Extract the [X, Y] coordinate from the center of the cell holding the provided text.  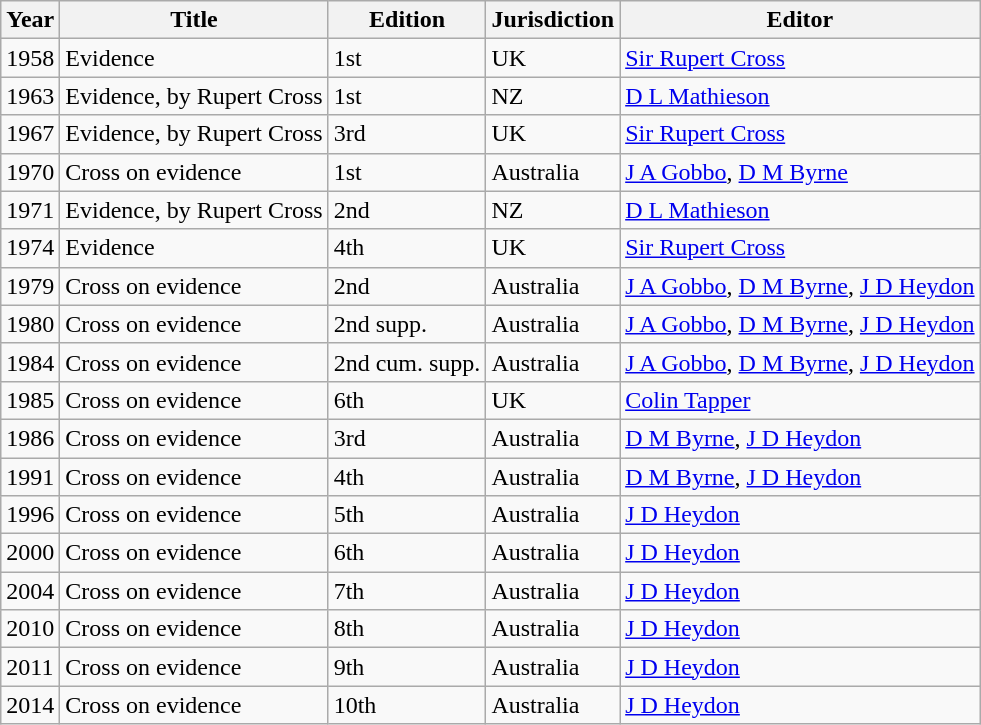
8th [407, 629]
5th [407, 515]
1963 [30, 96]
1970 [30, 172]
1986 [30, 438]
1958 [30, 58]
Editor [800, 20]
1974 [30, 248]
1979 [30, 286]
1985 [30, 400]
J A Gobbo, D M Byrne [800, 172]
1980 [30, 324]
1971 [30, 210]
2nd cum. supp. [407, 362]
9th [407, 667]
Edition [407, 20]
7th [407, 591]
1996 [30, 515]
2004 [30, 591]
Colin Tapper [800, 400]
Jurisdiction [553, 20]
2014 [30, 705]
2nd supp. [407, 324]
1967 [30, 134]
2011 [30, 667]
Title [194, 20]
2010 [30, 629]
2000 [30, 553]
Year [30, 20]
10th [407, 705]
1984 [30, 362]
1991 [30, 477]
